Output the [X, Y] coordinate of the center of the cell containing the given text.  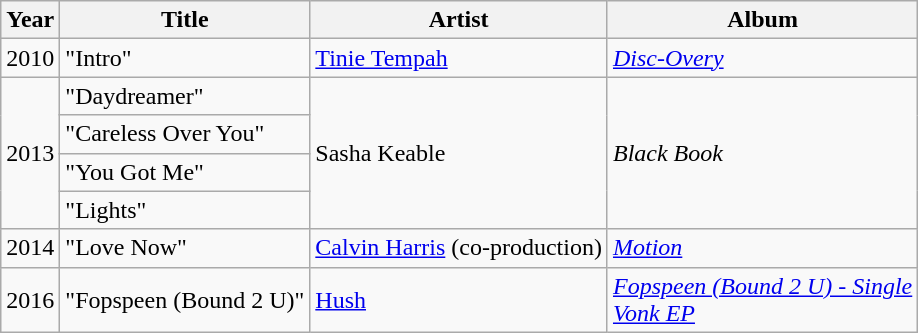
"Daydreamer" [185, 96]
"Fopspeen (Bound 2 U)" [185, 300]
"Love Now" [185, 248]
"Lights" [185, 210]
Album [762, 20]
Sasha Keable [459, 153]
Black Book [762, 153]
"You Got Me" [185, 172]
"Careless Over You" [185, 134]
2010 [30, 58]
2013 [30, 153]
Motion [762, 248]
2014 [30, 248]
Artist [459, 20]
Disc-Overy [762, 58]
"Intro" [185, 58]
Hush [459, 300]
2016 [30, 300]
Calvin Harris (co-production) [459, 248]
Fopspeen (Bound 2 U) - SingleVonk EP [762, 300]
Year [30, 20]
Tinie Tempah [459, 58]
Title [185, 20]
